Extract the [X, Y] coordinate from the center of the cell holding the provided text.  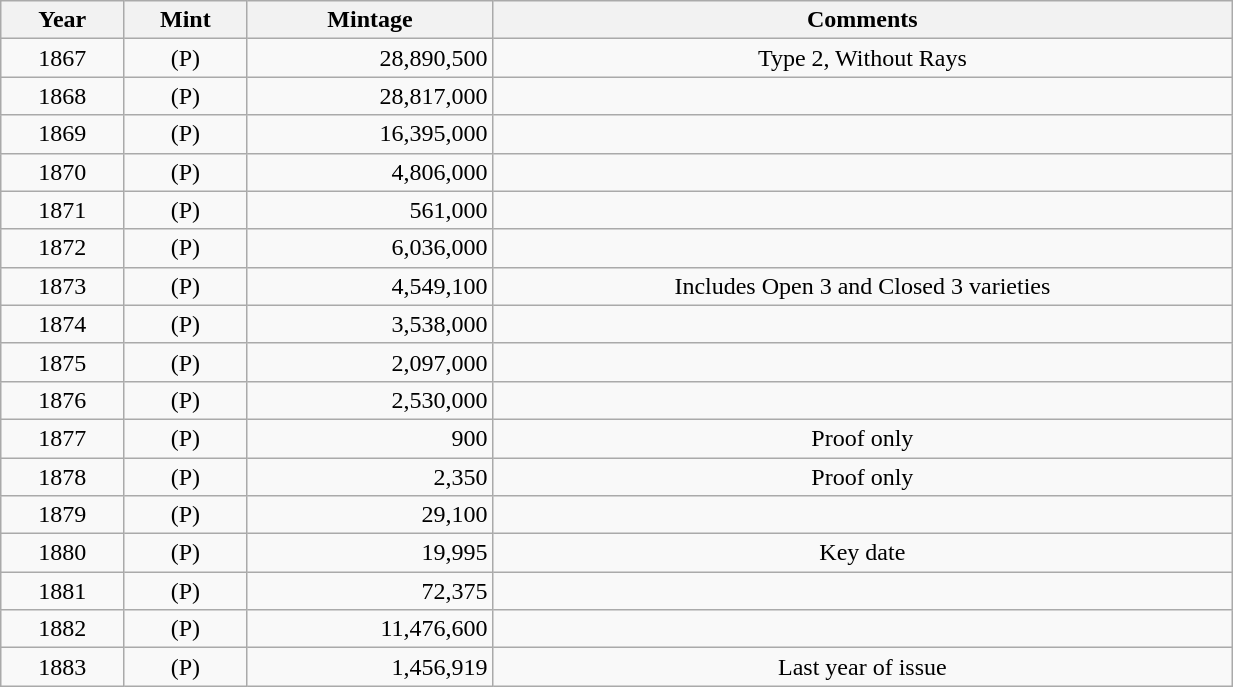
1881 [62, 591]
561,000 [370, 210]
6,036,000 [370, 248]
4,549,100 [370, 286]
1,456,919 [370, 667]
29,100 [370, 515]
Mintage [370, 20]
1869 [62, 134]
72,375 [370, 591]
Includes Open 3 and Closed 3 varieties [862, 286]
2,097,000 [370, 362]
28,817,000 [370, 96]
11,476,600 [370, 629]
1871 [62, 210]
Mint [186, 20]
Type 2, Without Rays [862, 58]
Last year of issue [862, 667]
1880 [62, 553]
1868 [62, 96]
1870 [62, 172]
1867 [62, 58]
1875 [62, 362]
2,530,000 [370, 400]
1872 [62, 248]
Key date [862, 553]
1883 [62, 667]
Year [62, 20]
3,538,000 [370, 324]
Comments [862, 20]
1882 [62, 629]
1874 [62, 324]
1879 [62, 515]
1878 [62, 477]
2,350 [370, 477]
900 [370, 438]
16,395,000 [370, 134]
19,995 [370, 553]
1873 [62, 286]
28,890,500 [370, 58]
1876 [62, 400]
4,806,000 [370, 172]
1877 [62, 438]
